Find where the given text appears and provide that cell's center as (x, y) coordinate. 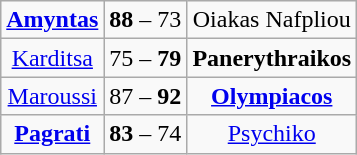
87 – 92 (146, 96)
Amyntas (52, 20)
Pagrati (52, 134)
Karditsa (52, 58)
83 – 74 (146, 134)
Oiakas Nafpliou (272, 20)
75 – 79 (146, 58)
Olympiacos (272, 96)
Panerythraikos (272, 58)
Maroussi (52, 96)
Psychiko (272, 134)
88 – 73 (146, 20)
